Find where the given text appears and provide that cell's center as (x, y) coordinate. 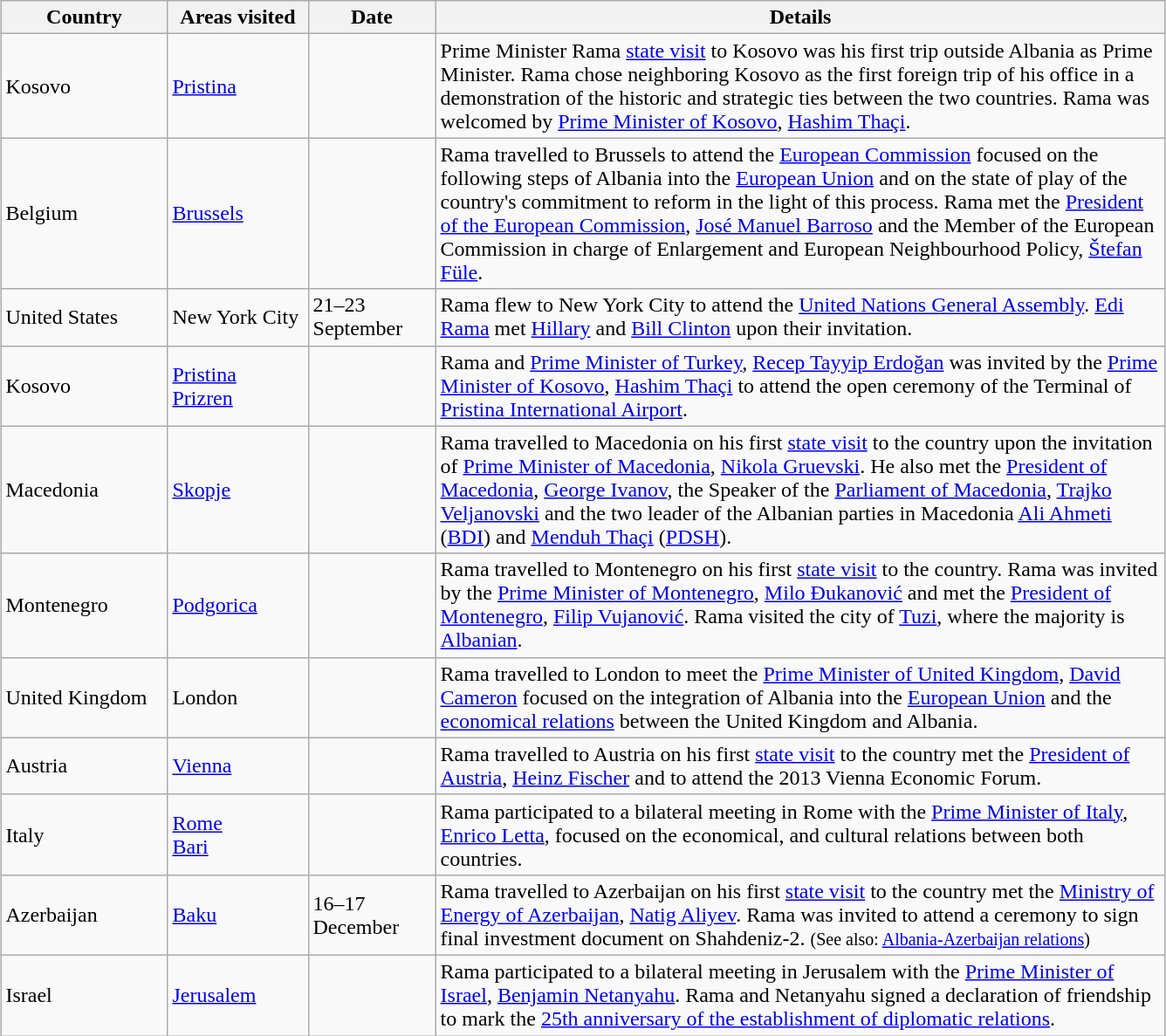
Israel (84, 995)
Rama flew to New York City to attend the United Nations General Assembly. Edi Rama met Hillary and Bill Clinton upon their invitation. (800, 318)
Brussels (237, 213)
Pristina Prizren (237, 386)
Rome Bari (237, 834)
Austria (84, 766)
16–17 December (372, 915)
Montenegro (84, 606)
Vienna (237, 766)
Belgium (84, 213)
Country (84, 17)
London (237, 697)
Italy (84, 834)
Details (800, 17)
United Kingdom (84, 697)
Areas visited (237, 17)
Baku (237, 915)
Podgorica (237, 606)
Macedonia (84, 490)
Date (372, 17)
United States (84, 318)
Jerusalem (237, 995)
Azerbaijan (84, 915)
21–23 September (372, 318)
Skopje (237, 490)
New York City (237, 318)
Pristina (237, 86)
